Return [x, y] of the center of cell containing provided text 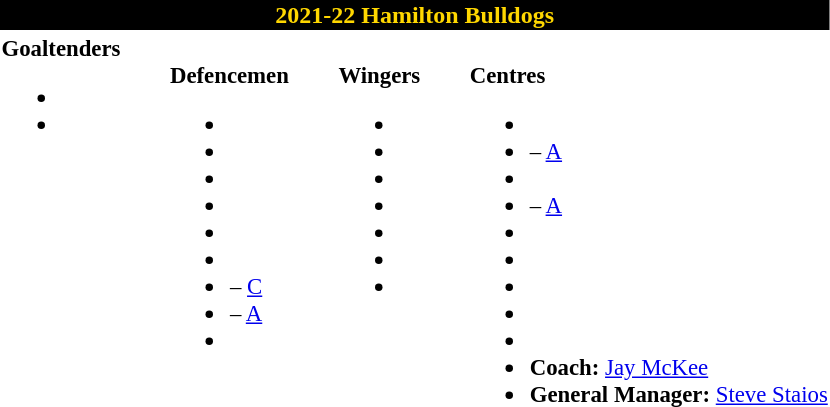
2021-22 Hamilton Bulldogs [414, 15]
